Search for the cell housing the specified text and yield its (x, y) center coordinate. 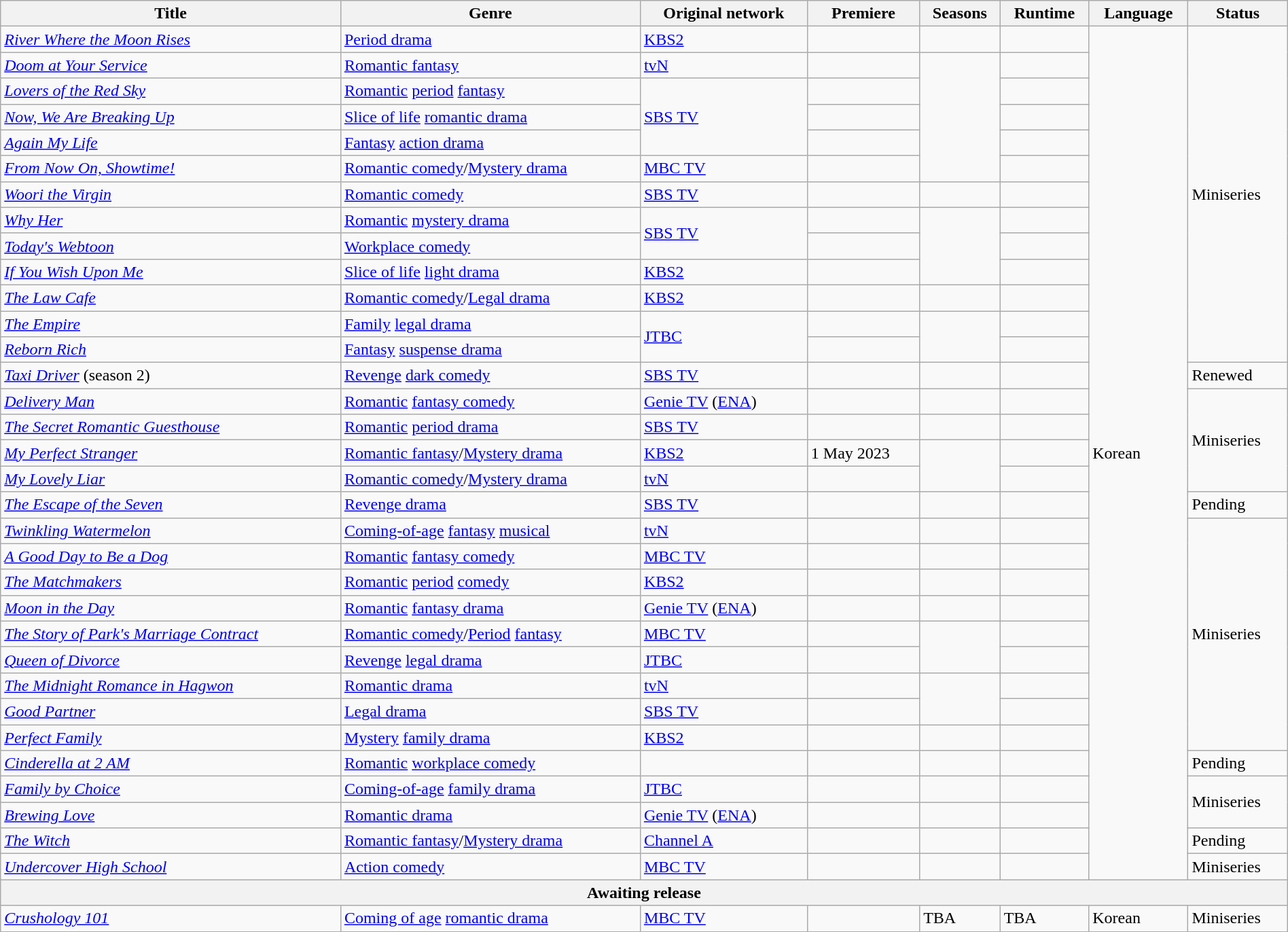
Runtime (1045, 14)
Romantic period fantasy (490, 91)
Queen of Divorce (171, 660)
Channel A (723, 841)
Doom at Your Service (171, 65)
Family legal drama (490, 324)
Family by Choice (171, 789)
From Now On, Showtime! (171, 168)
Reborn Rich (171, 350)
Fantasy suspense drama (490, 350)
Undercover High School (171, 867)
Revenge drama (490, 505)
Slice of life romantic drama (490, 117)
Romantic period comedy (490, 582)
Again My Life (171, 143)
If You Wish Upon Me (171, 272)
Romantic comedy/Period fantasy (490, 634)
Genre (490, 14)
Coming-of-age fantasy musical (490, 531)
Mystery family drama (490, 737)
My Perfect Stranger (171, 453)
The Midnight Romance in Hagwon (171, 685)
Awaiting release (644, 893)
Moon in the Day (171, 608)
Good Partner (171, 711)
Coming of age romantic drama (490, 918)
Today's Webtoon (171, 246)
The Witch (171, 841)
A Good Day to Be a Dog (171, 556)
The Empire (171, 324)
The Secret Romantic Guesthouse (171, 427)
Language (1139, 14)
Period drama (490, 39)
Fantasy action drama (490, 143)
Perfect Family (171, 737)
Now, We Are Breaking Up (171, 117)
The Law Cafe (171, 298)
Romantic fantasy (490, 65)
Taxi Driver (season 2) (171, 376)
Revenge legal drama (490, 660)
Cinderella at 2 AM (171, 764)
The Matchmakers (171, 582)
Woori the Virgin (171, 194)
Romantic fantasy drama (490, 608)
Original network (723, 14)
Premiere (863, 14)
Lovers of the Red Sky (171, 91)
Romantic mystery drama (490, 220)
Twinkling Watermelon (171, 531)
Renewed (1238, 376)
Seasons (960, 14)
Romantic comedy (490, 194)
Revenge dark comedy (490, 376)
River Where the Moon Rises (171, 39)
Romantic comedy/Legal drama (490, 298)
1 May 2023 (863, 453)
Slice of life light drama (490, 272)
Romantic workplace comedy (490, 764)
Title (171, 14)
Why Her (171, 220)
Legal drama (490, 711)
My Lovely Liar (171, 479)
Crushology 101 (171, 918)
The Escape of the Seven (171, 505)
Action comedy (490, 867)
Romantic period drama (490, 427)
Coming-of-age family drama (490, 789)
Brewing Love (171, 815)
Status (1238, 14)
Delivery Man (171, 401)
The Story of Park's Marriage Contract (171, 634)
Workplace comedy (490, 246)
